Detect which cell encompasses the target text, then output its (x, y) center coordinate. 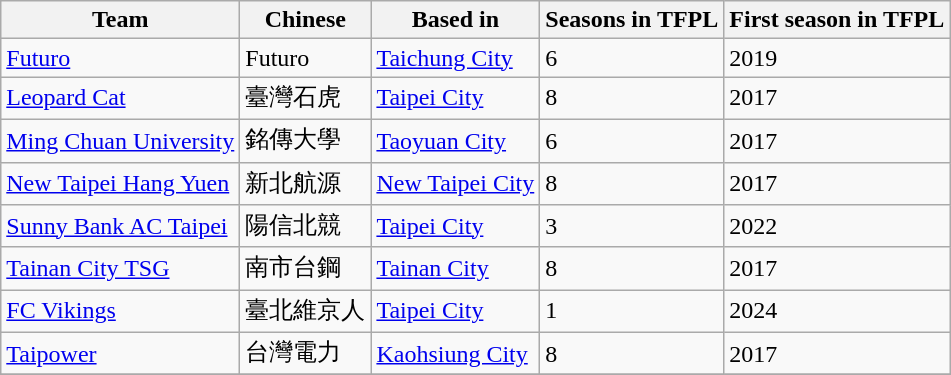
3 (632, 226)
2022 (837, 226)
New Taipei City (456, 184)
First season in TFPL (837, 20)
南市台鋼 (306, 268)
Tainan City (456, 268)
Chinese (306, 20)
Sunny Bank AC Taipei (120, 226)
銘傳大學 (306, 140)
Taoyuan City (456, 140)
台灣電力 (306, 354)
Taipower (120, 354)
2024 (837, 312)
臺灣石虎 (306, 98)
陽信北競 (306, 226)
Leopard Cat (120, 98)
Seasons in TFPL (632, 20)
Taichung City (456, 58)
New Taipei Hang Yuen (120, 184)
臺北維京人 (306, 312)
1 (632, 312)
Ming Chuan University (120, 140)
2019 (837, 58)
Based in (456, 20)
FC Vikings (120, 312)
Tainan City TSG (120, 268)
Team (120, 20)
新北航源 (306, 184)
Kaohsiung City (456, 354)
